From the cell containing the given text, extract its center point as [X, Y] coordinate. 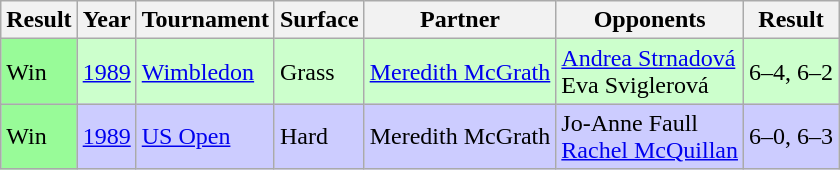
Jo-Anne Faull Rachel McQuillan [650, 136]
6–4, 6–2 [792, 72]
Surface [319, 20]
Grass [319, 72]
6–0, 6–3 [792, 136]
Hard [319, 136]
Partner [460, 20]
US Open [205, 136]
Opponents [650, 20]
Andrea Strnadová Eva Sviglerová [650, 72]
Year [106, 20]
Tournament [205, 20]
Wimbledon [205, 72]
